For the text-containing cell, return its midpoint in [x, y] coordinate format. 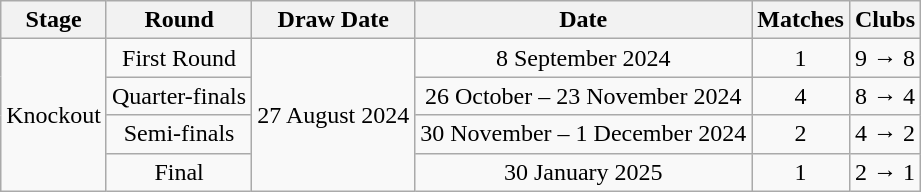
27 August 2024 [334, 115]
Matches [801, 20]
9 → 8 [884, 58]
Semi-finals [178, 134]
4 [801, 96]
First Round [178, 58]
2 → 1 [884, 172]
Clubs [884, 20]
30 January 2025 [584, 172]
Date [584, 20]
Round [178, 20]
30 November – 1 December 2024 [584, 134]
4 → 2 [884, 134]
Knockout [54, 115]
Final [178, 172]
8 → 4 [884, 96]
2 [801, 134]
26 October – 23 November 2024 [584, 96]
Stage [54, 20]
Draw Date [334, 20]
Quarter-finals [178, 96]
8 September 2024 [584, 58]
